Identify which cell holds the provided text, then report its (X, Y) central coordinate. 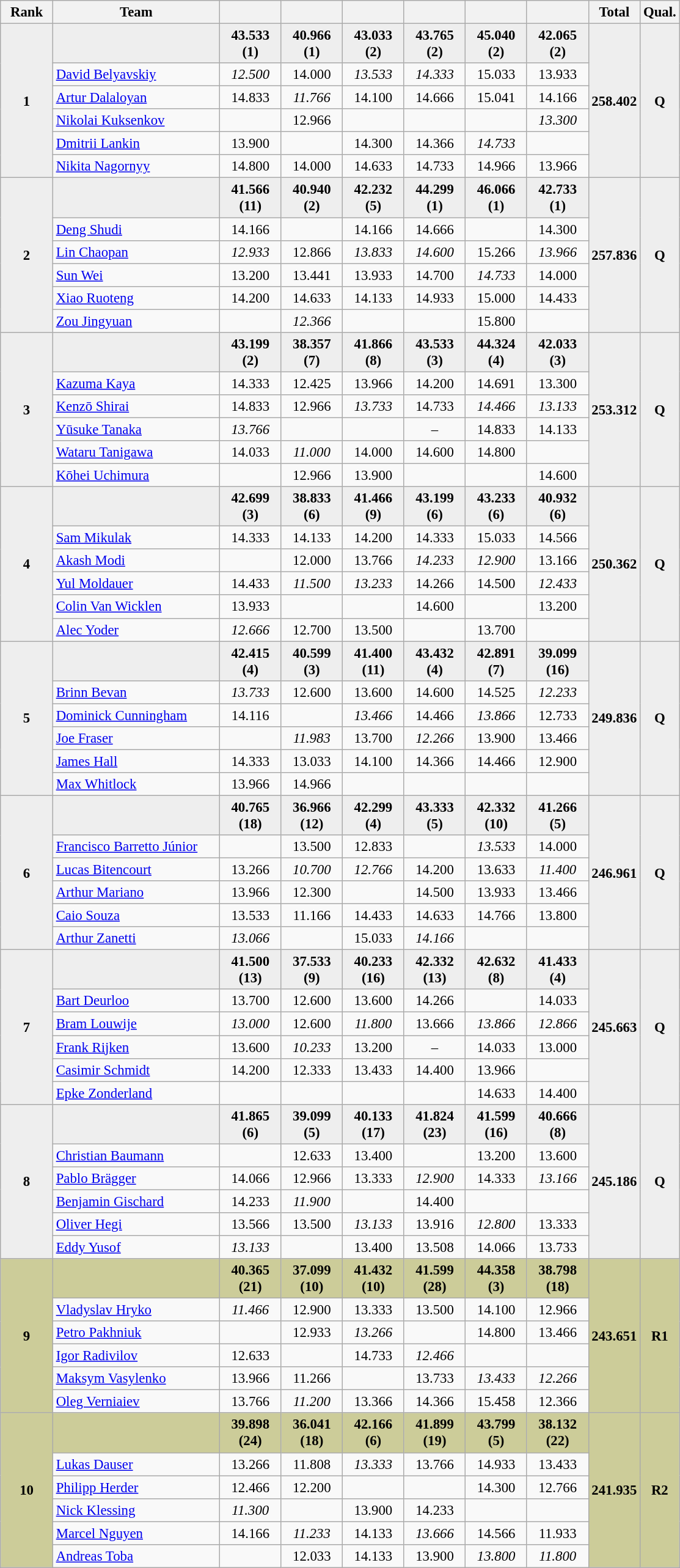
13.633 (496, 870)
11.808 (312, 1464)
41.599 (28) (435, 1279)
41.433 (4) (557, 970)
41.899 (19) (435, 1433)
11.400 (557, 870)
249.836 (615, 719)
42.299 (4) (374, 815)
Total (615, 12)
12.800 (496, 1224)
14.766 (496, 916)
12.700 (312, 630)
12.233 (557, 692)
Petro Pakhniuk (136, 1333)
41.266 (5) (557, 815)
15.000 (496, 298)
Akash Modi (136, 561)
Nikolai Kuksenkov (136, 120)
42.332 (13) (435, 970)
Oleg Verniaiev (136, 1402)
40.932 (6) (557, 506)
14.116 (250, 715)
7 (27, 1027)
43.199 (2) (250, 352)
Pablo Brägger (136, 1179)
5 (27, 719)
39.099 (5) (312, 1124)
36.966 (12) (312, 815)
Epke Zonderland (136, 1093)
38.357 (7) (312, 352)
Lin Chaopan (136, 252)
15.458 (496, 1402)
37.533 (9) (312, 970)
12.425 (312, 383)
Kenzō Shirai (136, 407)
Team (136, 12)
38.132 (22) (557, 1433)
11.233 (312, 1533)
41.400 (11) (374, 661)
13.233 (374, 584)
41.432 (10) (374, 1279)
Qual. (660, 12)
8 (27, 1181)
11.900 (312, 1201)
10 (27, 1490)
44.299 (1) (435, 198)
Yūsuke Tanaka (136, 429)
11.466 (250, 1310)
12.300 (312, 893)
11.766 (312, 98)
12.333 (312, 1070)
James Hall (136, 761)
Benjamin Gischard (136, 1201)
42.733 (1) (557, 198)
Colin Van Wicklen (136, 607)
43.533 (1) (250, 44)
Alec Yoder (136, 630)
Nikita Nagornyy (136, 167)
Lucas Bitencourt (136, 870)
43.799 (5) (496, 1433)
37.099 (10) (312, 1279)
46.066 (1) (496, 198)
Caio Souza (136, 916)
Kazuma Kaya (136, 383)
11.166 (312, 916)
39.898 (24) (250, 1433)
2 (27, 256)
40.133 (17) (374, 1124)
43.432 (4) (435, 661)
41.500 (13) (250, 970)
Christian Baumann (136, 1155)
36.041 (18) (312, 1433)
Oliver Hegi (136, 1224)
11.500 (312, 584)
12.433 (557, 584)
40.940 (2) (312, 198)
Rank (27, 12)
11.200 (312, 1402)
258.402 (615, 101)
40.765 (18) (250, 815)
42.891 (7) (496, 661)
14.691 (496, 383)
253.312 (615, 410)
43.233 (6) (496, 506)
12.833 (374, 847)
250.362 (615, 564)
15.800 (496, 321)
David Belyavskiy (136, 75)
Xiao Ruoteng (136, 298)
43.765 (2) (435, 44)
Igor Radivilov (136, 1356)
43.333 (5) (435, 815)
38.798 (18) (557, 1279)
Vladyslav Hryko (136, 1310)
245.186 (615, 1181)
4 (27, 564)
Maksym Vasylenko (136, 1378)
Kōhei Uchimura (136, 476)
10.700 (312, 870)
13.366 (374, 1402)
13.566 (250, 1224)
13.916 (435, 1224)
42.033 (3) (557, 352)
40.233 (16) (374, 970)
12.033 (312, 1556)
Wataru Tanigawa (136, 452)
1 (27, 101)
44.358 (3) (496, 1279)
42.065 (2) (557, 44)
Nick Klessing (136, 1510)
11.266 (312, 1378)
41.865 (6) (250, 1124)
Sun Wei (136, 275)
11.000 (312, 452)
6 (27, 873)
42.632 (8) (496, 970)
Arthur Zanetti (136, 938)
9 (27, 1336)
43.533 (3) (435, 352)
243.651 (615, 1336)
Sam Mikulak (136, 538)
38.833 (6) (312, 506)
12.200 (312, 1487)
11.300 (250, 1510)
41.599 (16) (496, 1124)
42.166 (6) (374, 1433)
13.441 (312, 275)
41.824 (23) (435, 1124)
12.666 (250, 630)
Frank Rijken (136, 1047)
43.033 (2) (374, 44)
R1 (660, 1336)
Dmitrii Lankin (136, 144)
42.232 (5) (374, 198)
Artur Dalaloyan (136, 98)
42.332 (10) (496, 815)
13.033 (312, 761)
10.233 (312, 1047)
Francisco Barretto Júnior (136, 847)
14.525 (496, 692)
Marcel Nguyen (136, 1533)
Bart Deurloo (136, 1001)
42.699 (3) (250, 506)
12.500 (250, 75)
39.099 (16) (557, 661)
13.508 (435, 1247)
42.415 (4) (250, 661)
15.266 (496, 252)
Bram Louwije (136, 1024)
Brinn Bevan (136, 692)
12.000 (312, 561)
11.983 (312, 738)
Philipp Herder (136, 1487)
45.040 (2) (496, 44)
Andreas Toba (136, 1556)
245.663 (615, 1027)
14.700 (435, 275)
Joe Fraser (136, 738)
40.666 (8) (557, 1124)
44.324 (4) (496, 352)
Deng Shudi (136, 229)
40.599 (3) (312, 661)
Arthur Mariano (136, 893)
Zou Jingyuan (136, 321)
41.566 (11) (250, 198)
Yul Moldauer (136, 584)
Dominick Cunningham (136, 715)
41.466 (9) (374, 506)
241.935 (615, 1490)
257.836 (615, 256)
R2 (660, 1490)
13.833 (374, 252)
Casimir Schmidt (136, 1070)
15.041 (496, 98)
43.199 (6) (435, 506)
12.733 (557, 715)
246.961 (615, 873)
13.066 (250, 938)
Eddy Yusof (136, 1247)
41.866 (8) (374, 352)
3 (27, 410)
Lukas Dauser (136, 1464)
40.365 (21) (250, 1279)
11.933 (557, 1533)
40.966 (1) (312, 44)
Max Whitlock (136, 784)
